Pinpoint the cell where the given text exists, returning its [x, y] midpoint coordinate. 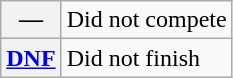
— [31, 20]
Did not compete [146, 20]
Did not finish [146, 58]
DNF [31, 58]
